Output the (x, y) coordinate of the center of the cell containing the given text.  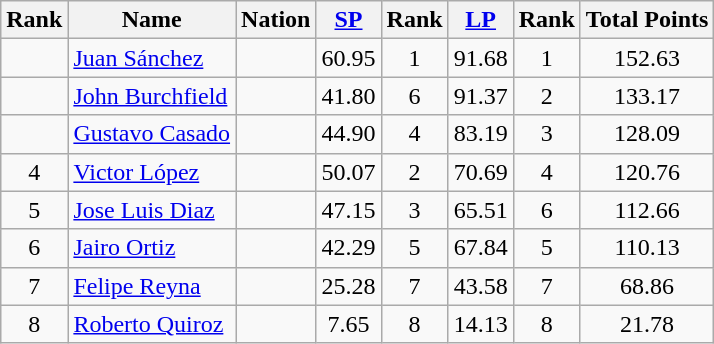
42.29 (348, 248)
Gustavo Casado (152, 134)
Jose Luis Diaz (152, 210)
John Burchfield (152, 96)
67.84 (480, 248)
152.63 (647, 58)
83.19 (480, 134)
41.80 (348, 96)
128.09 (647, 134)
120.76 (647, 172)
68.86 (647, 286)
44.90 (348, 134)
133.17 (647, 96)
25.28 (348, 286)
Juan Sánchez (152, 58)
60.95 (348, 58)
Victor López (152, 172)
Felipe Reyna (152, 286)
91.37 (480, 96)
Jairo Ortiz (152, 248)
Roberto Quiroz (152, 324)
50.07 (348, 172)
43.58 (480, 286)
14.13 (480, 324)
SP (348, 20)
91.68 (480, 58)
70.69 (480, 172)
65.51 (480, 210)
21.78 (647, 324)
Total Points (647, 20)
LP (480, 20)
110.13 (647, 248)
47.15 (348, 210)
112.66 (647, 210)
Name (152, 20)
Nation (276, 20)
7.65 (348, 324)
